Return [X, Y] of the center of cell containing provided text 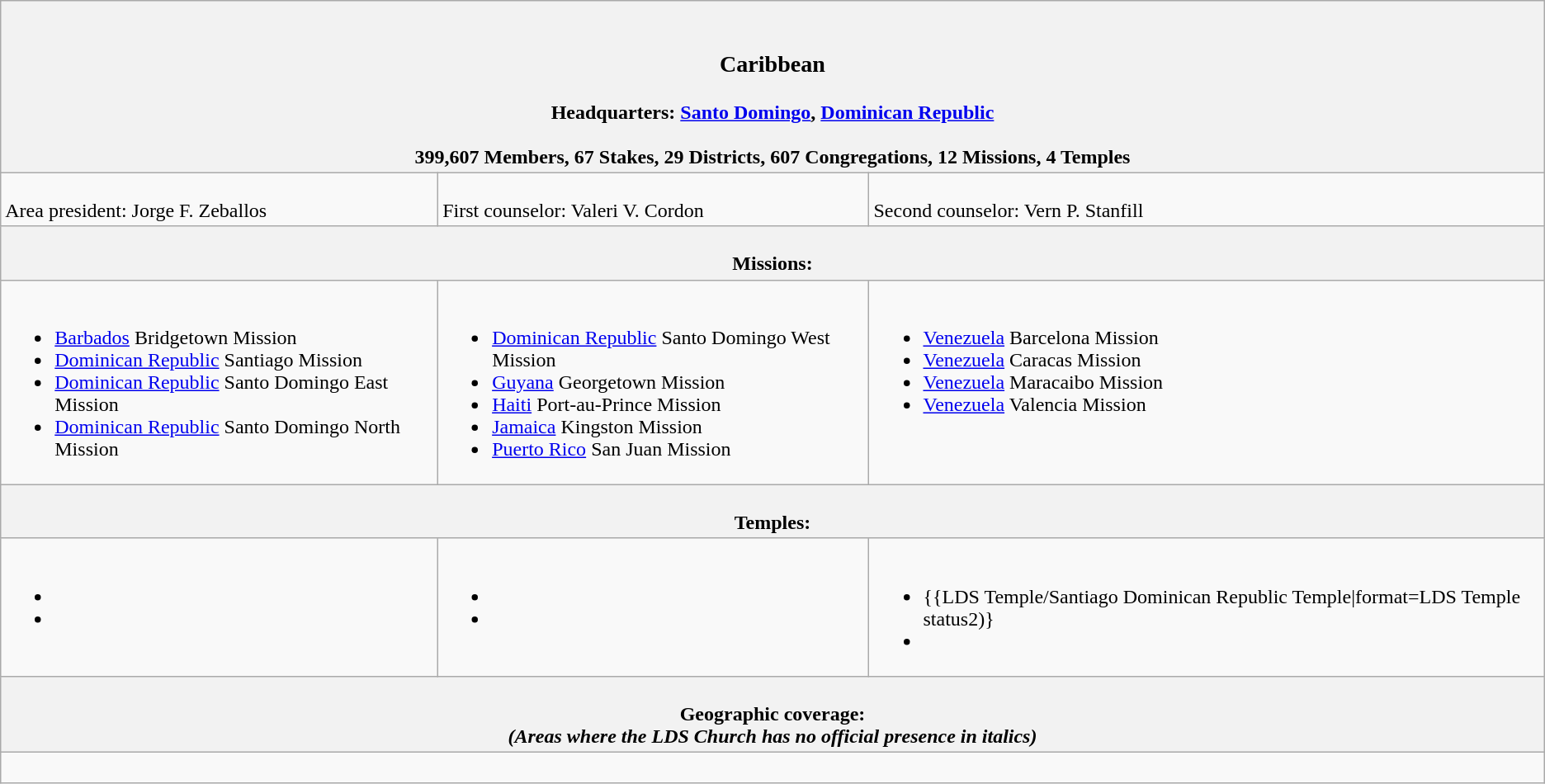
Venezuela Barcelona MissionVenezuela Caracas MissionVenezuela Maracaibo MissionVenezuela Valencia Mission [1207, 382]
Geographic coverage:(Areas where the LDS Church has no official presence in italics) [772, 714]
Missions: [772, 253]
CaribbeanHeadquarters: Santo Domingo, Dominican Republic399,607 Members, 67 Stakes, 29 Districts, 607 Congregations, 12 Missions, 4 Temples [772, 87]
Temples: [772, 512]
First counselor: Valeri V. Cordon [654, 200]
Area president: Jorge F. Zeballos [220, 200]
Second counselor: Vern P. Stanfill [1207, 200]
{{LDS Temple/Santiago Dominican Republic Temple|format=LDS Temple status2)} [1207, 607]
